Capture the cell that displays the provided text and extract its (X, Y) central coordinate. 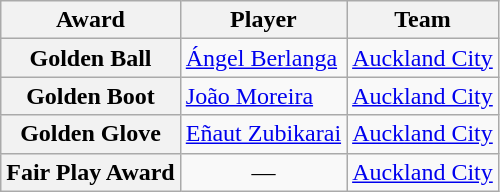
João Moreira (263, 96)
Award (91, 20)
Fair Play Award (91, 172)
Ángel Berlanga (263, 58)
Team (423, 20)
Golden Boot (91, 96)
Golden Ball (91, 58)
Eñaut Zubikarai (263, 134)
— (263, 172)
Golden Glove (91, 134)
Player (263, 20)
